Determine the [X, Y] coordinate at the center of the cell enclosing the given text.  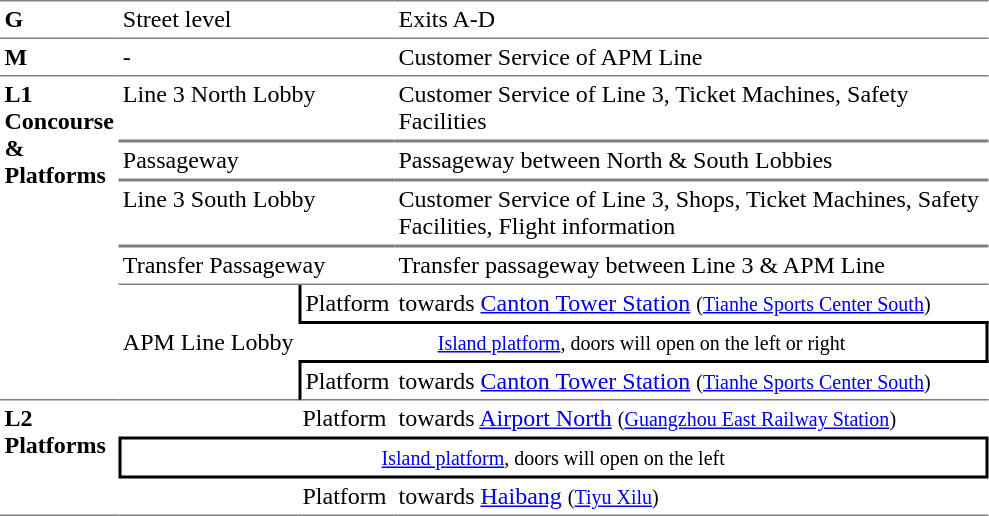
Street level [256, 19]
APM Line Lobby [208, 342]
Passageway [256, 160]
L2Platforms [59, 458]
M [59, 57]
Customer Service of Line 3, Ticket Machines, Safety Facilities [691, 108]
Island platform, doors will open on the left or right [643, 342]
Transfer passageway between Line 3 & APM Line [691, 266]
Line 3 South Lobby [256, 213]
Passageway between North & South Lobbies [691, 160]
Island platform, doors will open on the left [553, 457]
Line 3 North Lobby [256, 108]
Customer Service of APM Line [691, 57]
towards Haibang (Tiyu Xilu) [691, 497]
G [59, 19]
Customer Service of Line 3, Shops, Ticket Machines, Safety Facilities, Flight information [691, 213]
towards Airport North (Guangzhou East Railway Station) [691, 418]
L1Concourse & Platforms [59, 238]
Exits A-D [691, 19]
Transfer Passageway [256, 266]
- [256, 57]
